Output the [X, Y] coordinate of the center of the cell containing the given text.  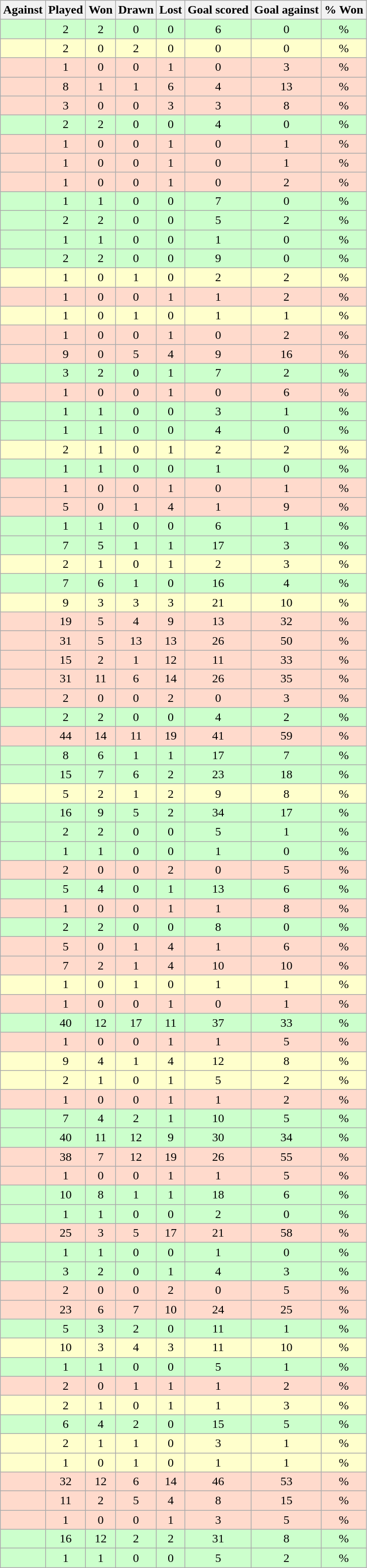
37 [218, 1023]
24 [218, 1309]
Drawn [136, 10]
Against [23, 10]
30 [218, 1137]
Goal against [287, 10]
Won [100, 10]
38 [65, 1156]
59 [287, 736]
53 [287, 1482]
41 [218, 736]
50 [287, 641]
35 [287, 679]
55 [287, 1156]
% Won [343, 10]
46 [218, 1482]
Played [65, 10]
44 [65, 736]
Lost [171, 10]
Goal scored [218, 10]
58 [287, 1233]
